Scan for the cell matching the given text and deliver its [x, y] coordinate at center. 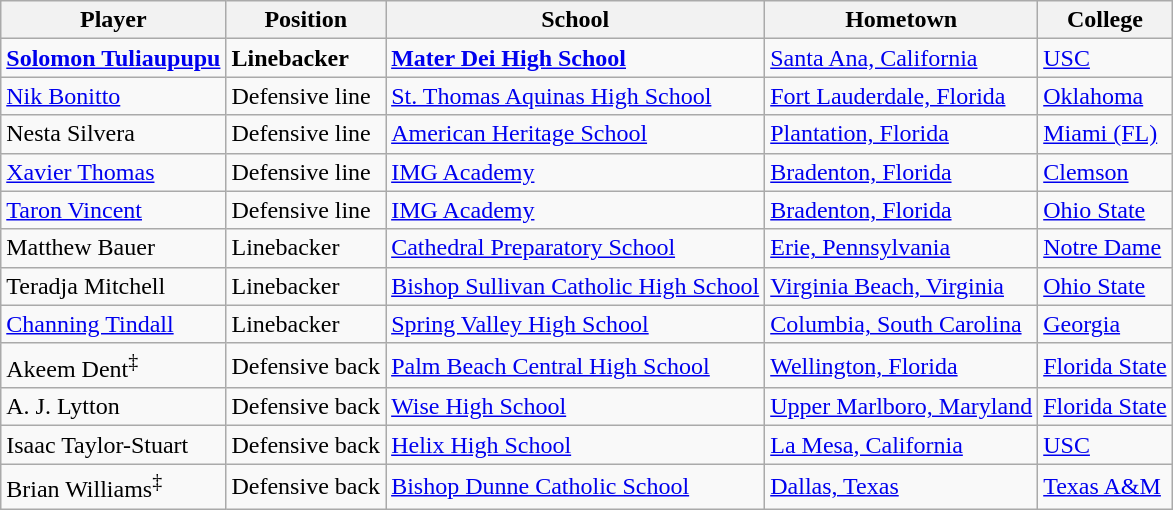
Upper Marlboro, Maryland [902, 407]
Bishop Sullivan Catholic High School [576, 286]
Texas A&M [1105, 486]
Matthew Bauer [114, 248]
Hometown [902, 20]
Teradja Mitchell [114, 286]
Fort Lauderdale, Florida [902, 96]
Cathedral Preparatory School [576, 248]
Santa Ana, California [902, 58]
Nik Bonitto [114, 96]
St. Thomas Aquinas High School [576, 96]
Helix High School [576, 445]
Oklahoma [1105, 96]
Erie, Pennsylvania [902, 248]
Brian Williams‡ [114, 486]
La Mesa, California [902, 445]
American Heritage School [576, 134]
Notre Dame [1105, 248]
Akeem Dent‡ [114, 366]
A. J. Lytton [114, 407]
Wellington, Florida [902, 366]
Wise High School [576, 407]
Clemson [1105, 172]
Plantation, Florida [902, 134]
Dallas, Texas [902, 486]
Position [306, 20]
Virginia Beach, Virginia [902, 286]
Mater Dei High School [576, 58]
Xavier Thomas [114, 172]
Spring Valley High School [576, 324]
Player [114, 20]
Palm Beach Central High School [576, 366]
Miami (FL) [1105, 134]
Georgia [1105, 324]
Isaac Taylor-Stuart [114, 445]
Solomon Tuliaupupu [114, 58]
School [576, 20]
Taron Vincent [114, 210]
Columbia, South Carolina [902, 324]
College [1105, 20]
Channing Tindall [114, 324]
Nesta Silvera [114, 134]
Bishop Dunne Catholic School [576, 486]
